For the text-containing cell, return its midpoint in [X, Y] coordinate format. 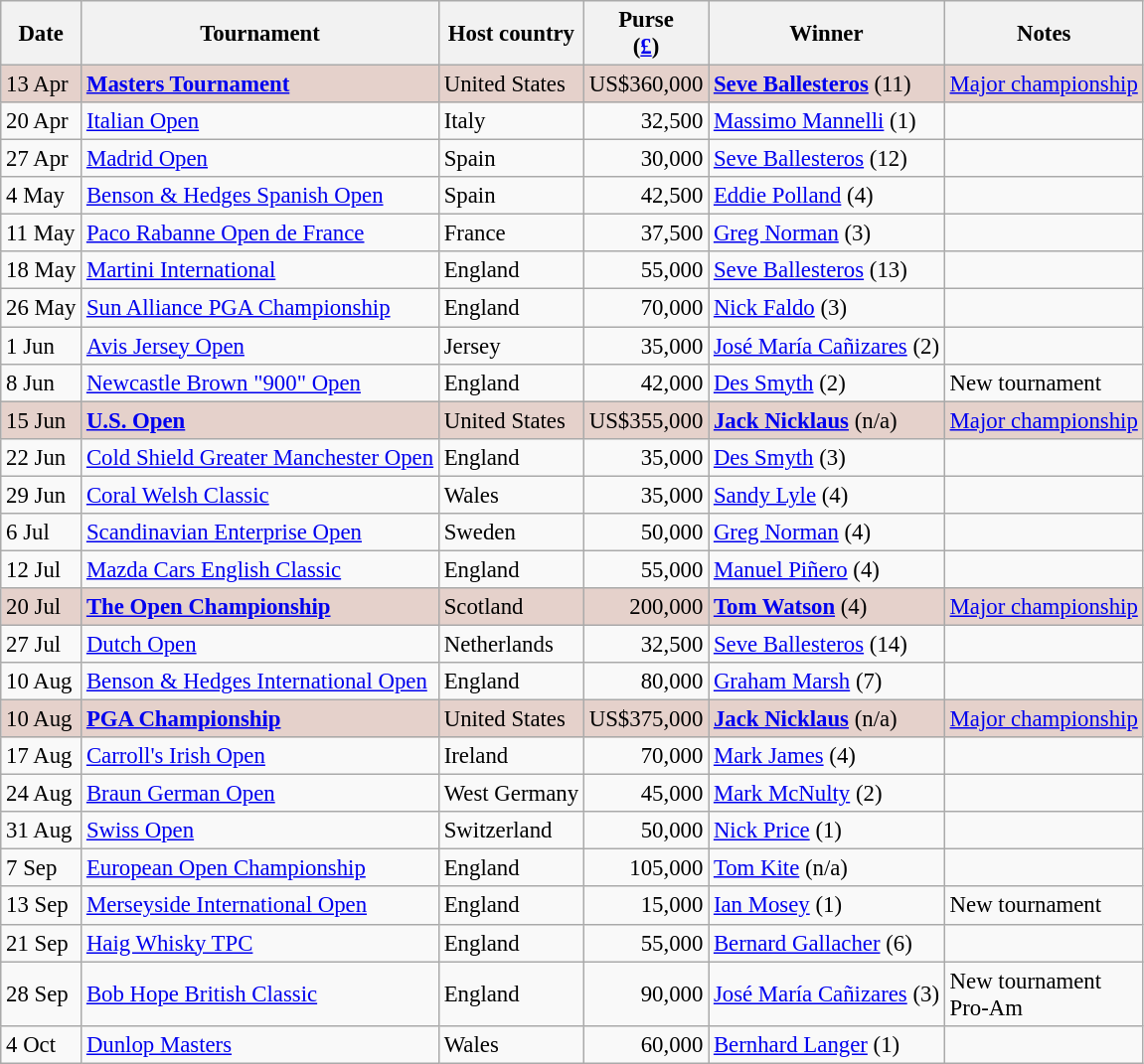
Ireland [511, 756]
45,000 [646, 794]
13 Apr [42, 84]
Merseyside International Open [260, 906]
Paco Rabanne Open de France [260, 233]
28 Sep [42, 993]
Martini International [260, 271]
Bernard Gallacher (6) [827, 943]
Braun German Open [260, 794]
27 Jul [42, 644]
Switzerland [511, 831]
PGA Championship [260, 719]
Seve Ballesteros (14) [827, 644]
Seve Ballesteros (13) [827, 271]
Massimo Mannelli (1) [827, 121]
Avis Jersey Open [260, 346]
Eddie Polland (4) [827, 196]
15,000 [646, 906]
105,000 [646, 868]
Scandinavian Enterprise Open [260, 532]
29 Jun [42, 495]
Benson & Hedges Spanish Open [260, 196]
Madrid Open [260, 159]
31 Aug [42, 831]
US$375,000 [646, 719]
Greg Norman (3) [827, 233]
21 Sep [42, 943]
24 Aug [42, 794]
Purse(£) [646, 34]
15 Jun [42, 420]
Host country [511, 34]
20 Jul [42, 607]
Carroll's Irish Open [260, 756]
Des Smyth (3) [827, 457]
U.S. Open [260, 420]
13 Sep [42, 906]
27 Apr [42, 159]
37,500 [646, 233]
Sandy Lyle (4) [827, 495]
Graham Marsh (7) [827, 682]
Coral Welsh Classic [260, 495]
7 Sep [42, 868]
Scotland [511, 607]
22 Jun [42, 457]
Swiss Open [260, 831]
Bob Hope British Classic [260, 993]
New tournamentPro-Am [1044, 993]
42,500 [646, 196]
Sweden [511, 532]
30,000 [646, 159]
Mark James (4) [827, 756]
4 Oct [42, 1044]
20 Apr [42, 121]
Winner [827, 34]
Date [42, 34]
200,000 [646, 607]
Netherlands [511, 644]
60,000 [646, 1044]
José María Cañizares (3) [827, 993]
Mazda Cars English Classic [260, 569]
US$355,000 [646, 420]
17 Aug [42, 756]
Des Smyth (2) [827, 382]
Nick Faldo (3) [827, 308]
Ian Mosey (1) [827, 906]
France [511, 233]
Seve Ballesteros (11) [827, 84]
Tom Watson (4) [827, 607]
Bernhard Langer (1) [827, 1044]
West Germany [511, 794]
Notes [1044, 34]
Sun Alliance PGA Championship [260, 308]
Dutch Open [260, 644]
Dunlop Masters [260, 1044]
Nick Price (1) [827, 831]
18 May [42, 271]
Italy [511, 121]
42,000 [646, 382]
90,000 [646, 993]
6 Jul [42, 532]
Cold Shield Greater Manchester Open [260, 457]
José María Cañizares (2) [827, 346]
Tournament [260, 34]
12 Jul [42, 569]
1 Jun [42, 346]
26 May [42, 308]
The Open Championship [260, 607]
Benson & Hedges International Open [260, 682]
Manuel Piñero (4) [827, 569]
Tom Kite (n/a) [827, 868]
US$360,000 [646, 84]
Italian Open [260, 121]
11 May [42, 233]
8 Jun [42, 382]
Newcastle Brown "900" Open [260, 382]
4 May [42, 196]
Haig Whisky TPC [260, 943]
Jersey [511, 346]
Masters Tournament [260, 84]
Seve Ballesteros (12) [827, 159]
European Open Championship [260, 868]
Greg Norman (4) [827, 532]
80,000 [646, 682]
Mark McNulty (2) [827, 794]
